Return (X, Y) of the center of cell containing provided text 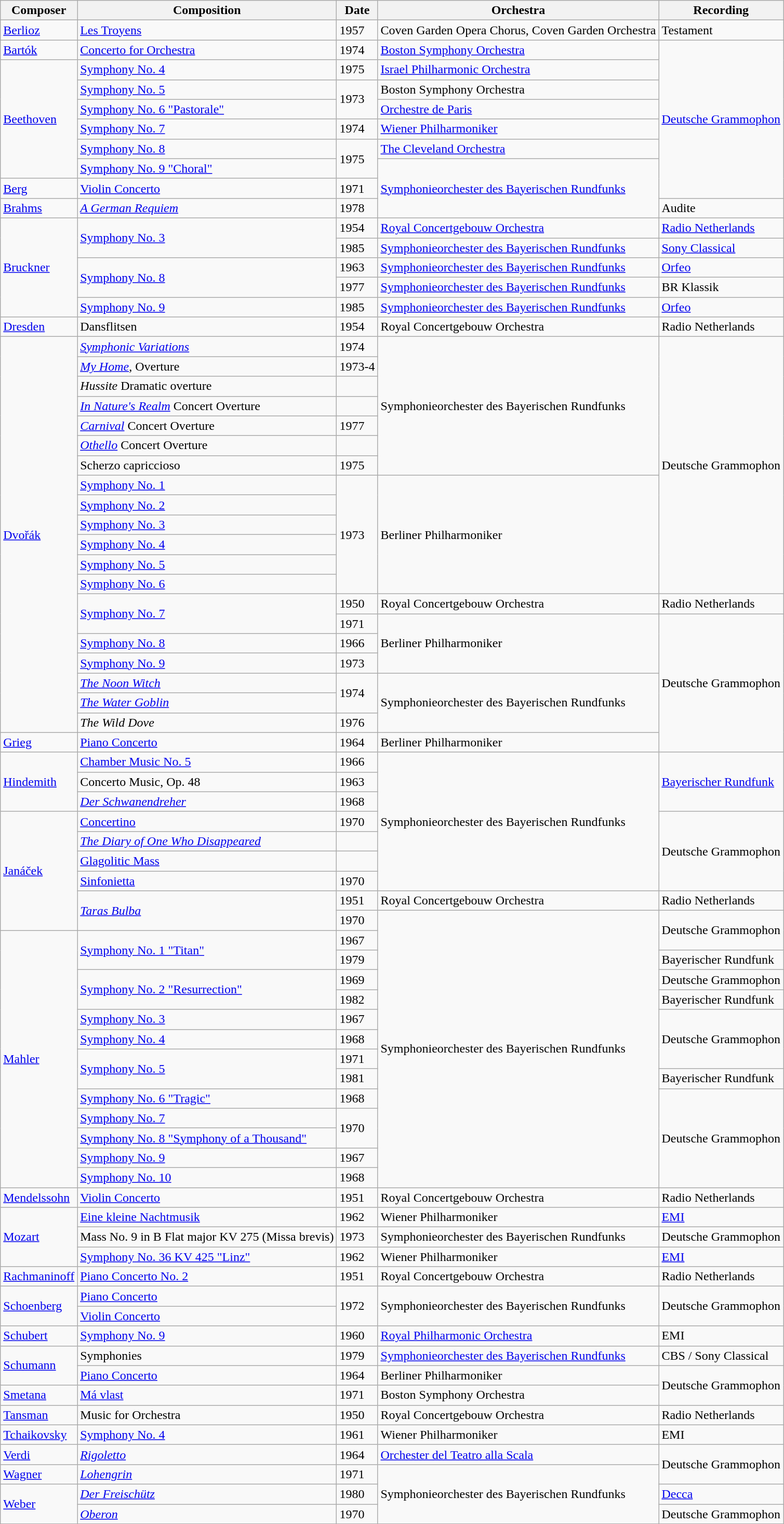
Royal Philharmonic Orchestra (519, 1336)
Symphony No. 9 "Choral" (207, 168)
1969 (357, 980)
Tansman (39, 1415)
Dansflitsen (207, 327)
Carnival Concert Overture (207, 426)
Symphony No. 6 "Pastorale" (207, 109)
Les Troyens (207, 30)
Sony Classical (721, 248)
1960 (357, 1336)
Mozart (39, 1237)
Date (357, 10)
1982 (357, 1000)
Symphony No. 2 "Resurrection" (207, 990)
Rigoletto (207, 1454)
Symphonic Variations (207, 347)
1976 (357, 722)
Scherzo capriccioso (207, 465)
Symphonies (207, 1356)
1980 (357, 1494)
The Diary of One Who Disappeared (207, 841)
Mahler (39, 1059)
Verdi (39, 1454)
Coven Garden Opera Chorus, Coven Garden Orchestra (519, 30)
Composer (39, 10)
Piano Concerto No. 2 (207, 1277)
A German Requiem (207, 208)
Berg (39, 188)
CBS / Sony Classical (721, 1356)
Decca (721, 1494)
Rachmaninoff (39, 1277)
Smetana (39, 1395)
Bartók (39, 50)
Recording (721, 10)
Orchestra (519, 10)
In Nature's Realm Concert Overture (207, 406)
Orchestre de Paris (519, 109)
Mendelssohn (39, 1197)
Symphony No. 8 "Symphony of a Thousand" (207, 1138)
Janáček (39, 871)
Berlioz (39, 30)
Sinfonietta (207, 881)
The Wild Dove (207, 722)
1972 (357, 1306)
Lohengrin (207, 1474)
Brahms (39, 208)
1957 (357, 30)
The Water Goblin (207, 703)
Weber (39, 1504)
Tchaikovsky (39, 1435)
Oberon (207, 1514)
Bruckner (39, 267)
Hussite Dramatic overture (207, 386)
The Cleveland Orchestra (519, 149)
Beethoven (39, 119)
Der Freischütz (207, 1494)
Music for Orchestra (207, 1415)
Audite (721, 208)
Symphony No. 2 (207, 505)
Symphony No. 36 KV 425 "Linz" (207, 1257)
Symphony No. 6 "Tragic" (207, 1098)
Dresden (39, 327)
Glagolitic Mass (207, 861)
Hindemith (39, 782)
Chamber Music No. 5 (207, 762)
Eine kleine Nachtmusik (207, 1217)
1981 (357, 1079)
Symphony No. 10 (207, 1177)
The Noon Witch (207, 683)
1973-4 (357, 366)
Der Schwanendreher (207, 802)
Schumann (39, 1365)
Taras Bulba (207, 911)
Othello Concert Overture (207, 445)
Orchester del Teatro alla Scala (519, 1454)
Dvořák (39, 534)
Symphony No. 1 (207, 485)
Mass No. 9 in B Flat major KV 275 (Missa brevis) (207, 1237)
Schubert (39, 1336)
My Home, Overture (207, 366)
Wagner (39, 1474)
Symphony No. 6 (207, 584)
Concerto Music, Op. 48 (207, 782)
Concertino (207, 821)
Israel Philharmonic Orchestra (519, 70)
Má vlast (207, 1395)
Symphony No. 1 "Titan" (207, 950)
Concerto for Orchestra (207, 50)
Grieg (39, 742)
Testament (721, 30)
Schoenberg (39, 1306)
1961 (357, 1435)
1978 (357, 208)
Composition (207, 10)
BR Klassik (721, 287)
